Return (X, Y) of the center of cell containing provided text 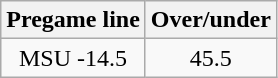
MSU -14.5 (74, 58)
Over/under (210, 20)
Pregame line (74, 20)
45.5 (210, 58)
